Identify which cell holds the provided text, then report its (x, y) central coordinate. 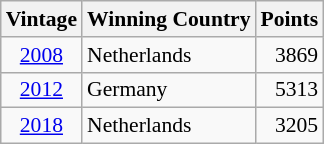
Vintage (42, 19)
3205 (290, 126)
Germany (168, 90)
3869 (290, 55)
Winning Country (168, 19)
5313 (290, 90)
2012 (42, 90)
Points (290, 19)
2008 (42, 55)
2018 (42, 126)
